Capture the cell that displays the provided text and extract its (x, y) central coordinate. 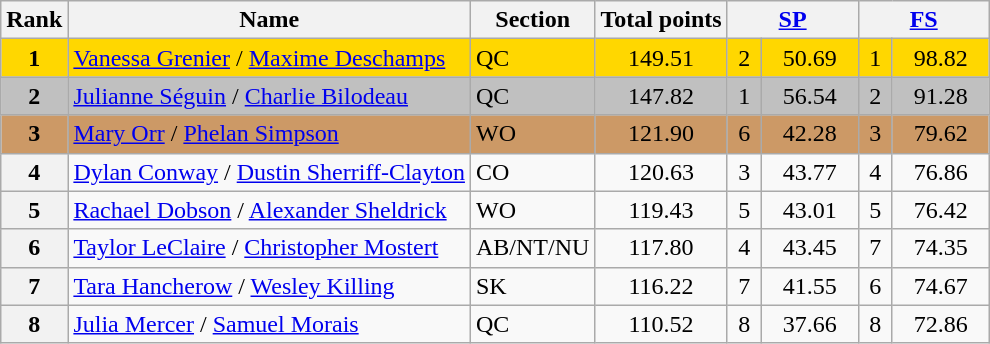
42.28 (810, 134)
AB/NT/NU (532, 248)
121.90 (661, 134)
98.82 (940, 58)
116.22 (661, 286)
74.35 (940, 248)
Tara Hancherow / Wesley Killing (270, 286)
FS (924, 20)
43.77 (810, 172)
Mary Orr / Phelan Simpson (270, 134)
Vanessa Grenier / Maxime Deschamps (270, 58)
43.01 (810, 210)
Dylan Conway / Dustin Sherriff-Clayton (270, 172)
76.86 (940, 172)
117.80 (661, 248)
91.28 (940, 96)
SK (532, 286)
43.45 (810, 248)
56.54 (810, 96)
41.55 (810, 286)
119.43 (661, 210)
50.69 (810, 58)
Section (532, 20)
79.62 (940, 134)
147.82 (661, 96)
CO (532, 172)
Total points (661, 20)
76.42 (940, 210)
149.51 (661, 58)
Julianne Séguin / Charlie Bilodeau (270, 96)
120.63 (661, 172)
110.52 (661, 324)
SP (792, 20)
74.67 (940, 286)
Julia Mercer / Samuel Morais (270, 324)
Rank (34, 20)
Rachael Dobson / Alexander Sheldrick (270, 210)
37.66 (810, 324)
Taylor LeClaire / Christopher Mostert (270, 248)
Name (270, 20)
72.86 (940, 324)
